Return the (X, Y) coordinate for the center point of the cell that contains the specified text.  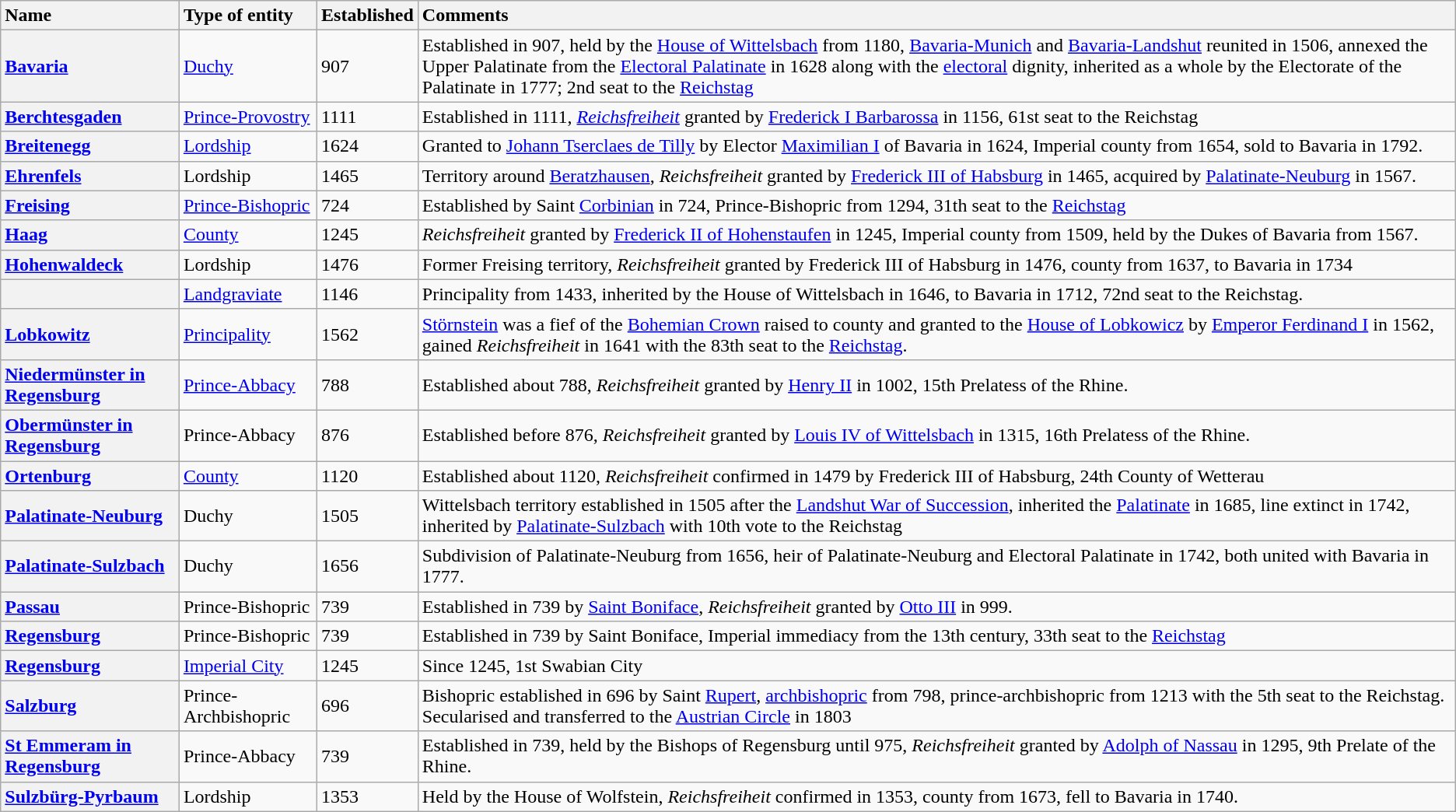
Niedermünster in Regensburg (90, 384)
Name (90, 16)
Salzburg (90, 706)
Held by the House of Wolfstein, Reichsfreiheit confirmed in 1353, county from 1673, fell to Bavaria in 1740. (936, 796)
Haag (90, 235)
Hohenwaldeck (90, 264)
Prince-Archbishopric (247, 706)
724 (368, 205)
696 (368, 706)
Landgraviate (247, 294)
1353 (368, 796)
Established about 788, Reichsfreiheit granted by Henry II in 1002, 15th Prelatess of the Rhine. (936, 384)
Prince-Provostry (247, 117)
1120 (368, 475)
Reichsfreiheit granted by Frederick II of Hohenstaufen in 1245, Imperial county from 1509, held by the Dukes of Bavaria from 1567. (936, 235)
Freising (90, 205)
Established (368, 16)
Established about 1120, Reichsfreiheit confirmed in 1479 by Frederick III of Habsburg, 24th County of Wetterau (936, 475)
907 (368, 66)
Established in 739 by Saint Boniface, Reichsfreiheit granted by Otto III in 999. (936, 607)
Obermünster in Regensburg (90, 436)
Established in 739 by Saint Boniface, Imperial immediacy from the 13th century, 33th seat to the Reichstag (936, 636)
Principality (247, 334)
Established in 1111, Reichsfreiheit granted by Frederick I Barbarossa in 1156, 61st seat to the Reichstag (936, 117)
Established by Saint Corbinian in 724, Prince-Bishopric from 1294, 31th seat to the Reichstag (936, 205)
Principality from 1433, inherited by the House of Wittelsbach in 1646, to Bavaria in 1712, 72nd seat to the Reichstag. (936, 294)
Type of entity (247, 16)
Lobkowitz (90, 334)
Ehrenfels (90, 176)
788 (368, 384)
876 (368, 436)
Territory around Beratzhausen, Reichsfreiheit granted by Frederick III of Habsburg in 1465, acquired by Palatinate-Neuburg in 1567. (936, 176)
St Emmeram in Regensburg (90, 756)
1656 (368, 566)
Berchtesgaden (90, 117)
1146 (368, 294)
1465 (368, 176)
Breitenegg (90, 146)
Former Freising territory, Reichsfreiheit granted by Frederick III of Habsburg in 1476, county from 1637, to Bavaria in 1734 (936, 264)
1562 (368, 334)
Passau (90, 607)
Subdivision of Palatinate-Neuburg from 1656, heir of Palatinate-Neuburg and Electoral Palatinate in 1742, both united with Bavaria in 1777. (936, 566)
Sulzbürg-Pyrbaum (90, 796)
Granted to Johann Tserclaes de Tilly by Elector Maximilian I of Bavaria in 1624, Imperial county from 1654, sold to Bavaria in 1792. (936, 146)
1111 (368, 117)
Established before 876, Reichsfreiheit granted by Louis IV of Wittelsbach in 1315, 16th Prelatess of the Rhine. (936, 436)
Palatinate-Neuburg (90, 516)
Palatinate-Sulzbach (90, 566)
Ortenburg (90, 475)
1624 (368, 146)
1505 (368, 516)
Since 1245, 1st Swabian City (936, 666)
Bavaria (90, 66)
Imperial City (247, 666)
Comments (936, 16)
1476 (368, 264)
Established in 739, held by the Bishops of Regensburg until 975, Reichsfreiheit granted by Adolph of Nassau in 1295, 9th Prelate of the Rhine. (936, 756)
